Capture the cell that displays the provided text and extract its (X, Y) central coordinate. 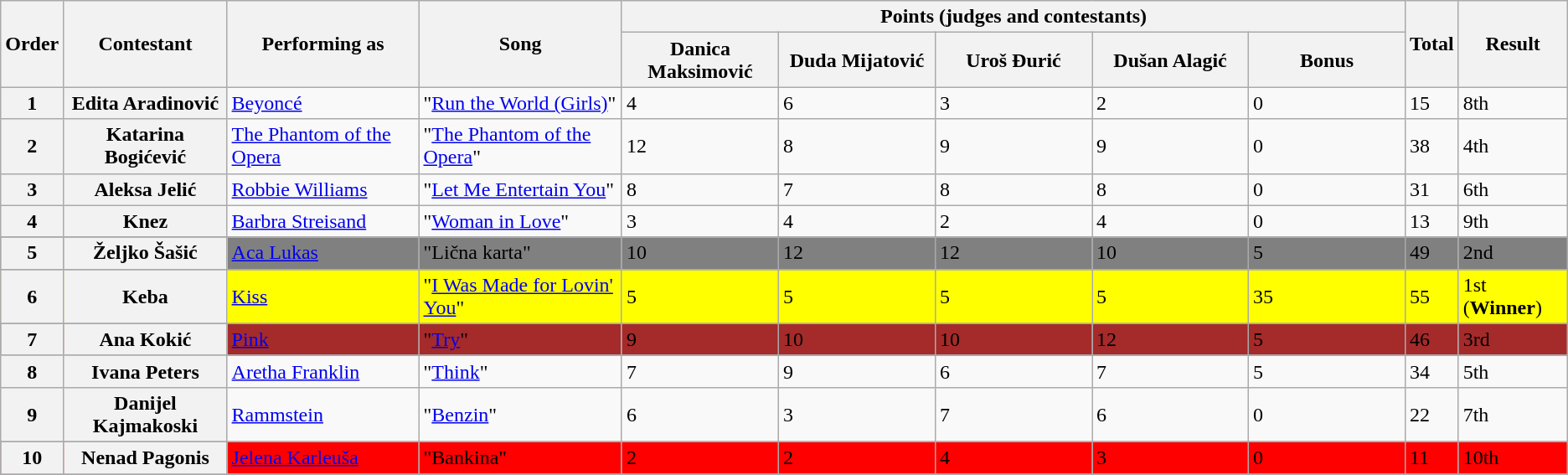
6th (1513, 189)
Dušan Alagić (1171, 60)
Katarina Bogićević (146, 146)
Result (1513, 44)
8th (1513, 103)
Aleksa Jelić (146, 189)
31 (1432, 189)
7th (1513, 414)
Points (judges and contestants) (1014, 17)
1st (Winner) (1513, 297)
Jelena Karleuša (323, 457)
38 (1432, 146)
Performing as (323, 44)
Order (32, 44)
The Phantom of the Opera (323, 146)
11 (1432, 457)
Nenad Pagonis (146, 457)
13 (1432, 221)
"Lična karta" (520, 253)
Song (520, 44)
Aretha Franklin (323, 371)
Total (1432, 44)
Bonus (1327, 60)
"Think" (520, 371)
Kiss (323, 297)
Ivana Peters (146, 371)
"Benzin" (520, 414)
"I Was Made for Lovin' You" (520, 297)
2nd (1513, 253)
5th (1513, 371)
Contestant (146, 44)
35 (1327, 297)
Knez (146, 221)
"The Phantom of the Opera" (520, 146)
46 (1432, 339)
Danica Maksimović (700, 60)
55 (1432, 297)
Ana Kokić (146, 339)
Robbie Williams (323, 189)
3rd (1513, 339)
"Run the World (Girls)" (520, 103)
Danijel Kajmakoski (146, 414)
"Woman in Love" (520, 221)
22 (1432, 414)
Beyoncé (323, 103)
49 (1432, 253)
"Try" (520, 339)
Uroš Đurić (1014, 60)
10th (1513, 457)
15 (1432, 103)
Željko Šašić (146, 253)
34 (1432, 371)
Rammstein (323, 414)
9th (1513, 221)
Keba (146, 297)
Edita Aradinović (146, 103)
4th (1513, 146)
"Let Me Entertain You" (520, 189)
Duda Mijatović (856, 60)
1 (32, 103)
Pink (323, 339)
Aca Lukas (323, 253)
Barbra Streisand (323, 221)
"Bankina" (520, 457)
